Search for the cell housing the specified text and yield its [x, y] center coordinate. 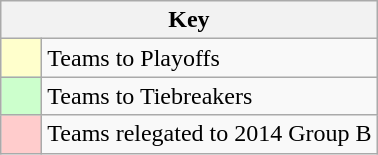
Teams to Tiebreakers [210, 96]
Key [189, 20]
Teams relegated to 2014 Group B [210, 134]
Teams to Playoffs [210, 58]
